Scan for the cell matching the given text and deliver its [X, Y] coordinate at center. 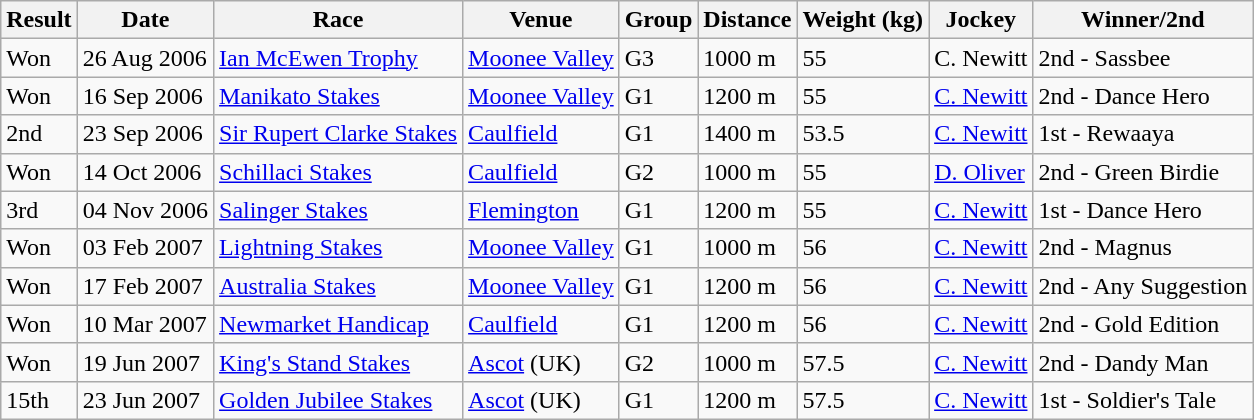
Venue [542, 20]
2nd - Dance Hero [1143, 96]
Jockey [981, 20]
D. Oliver [981, 172]
Winner/2nd [1143, 20]
1400 m [748, 134]
1st - Soldier's Tale [1143, 400]
Race [338, 20]
Sir Rupert Clarke Stakes [338, 134]
10 Mar 2007 [145, 324]
Newmarket Handicap [338, 324]
1st - Rewaaya [1143, 134]
16 Sep 2006 [145, 96]
1st - Dance Hero [1143, 210]
2nd - Any Suggestion [1143, 286]
Australia Stakes [338, 286]
2nd - Green Birdie [1143, 172]
03 Feb 2007 [145, 248]
Result [39, 20]
Salinger Stakes [338, 210]
2nd - Gold Edition [1143, 324]
King's Stand Stakes [338, 362]
Flemington [542, 210]
2nd [39, 134]
Golden Jubilee Stakes [338, 400]
2nd - Sassbee [1143, 58]
Ian McEwen Trophy [338, 58]
G3 [658, 58]
Schillaci Stakes [338, 172]
53.5 [863, 134]
15th [39, 400]
2nd - Magnus [1143, 248]
Distance [748, 20]
2nd - Dandy Man [1143, 362]
Lightning Stakes [338, 248]
Weight (kg) [863, 20]
Date [145, 20]
3rd [39, 210]
Manikato Stakes [338, 96]
Group [658, 20]
14 Oct 2006 [145, 172]
26 Aug 2006 [145, 58]
17 Feb 2007 [145, 286]
23 Sep 2006 [145, 134]
04 Nov 2006 [145, 210]
23 Jun 2007 [145, 400]
19 Jun 2007 [145, 362]
